For the text-containing cell, return its midpoint in (X, Y) coordinate format. 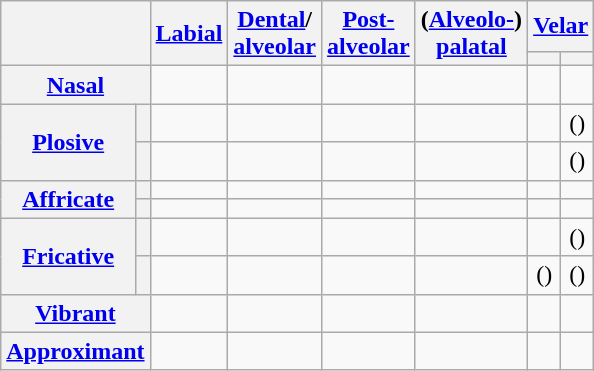
Nasal (76, 85)
(Alveolo-)palatal (471, 34)
Plosive (68, 142)
Velar (561, 26)
Dental/alveolar (275, 34)
Fricative (68, 256)
Labial (189, 34)
Affricate (68, 199)
Vibrant (76, 313)
Post-alveolar (369, 34)
Approximant (76, 351)
